For the text-containing cell, return its midpoint in [x, y] coordinate format. 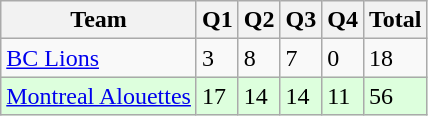
Q3 [301, 20]
17 [217, 96]
0 [343, 58]
56 [395, 96]
Total [395, 20]
11 [343, 96]
Q1 [217, 20]
8 [259, 58]
Team [99, 20]
BC Lions [99, 58]
Montreal Alouettes [99, 96]
7 [301, 58]
Q4 [343, 20]
18 [395, 58]
3 [217, 58]
Q2 [259, 20]
